Search for the cell housing the specified text and yield its (X, Y) center coordinate. 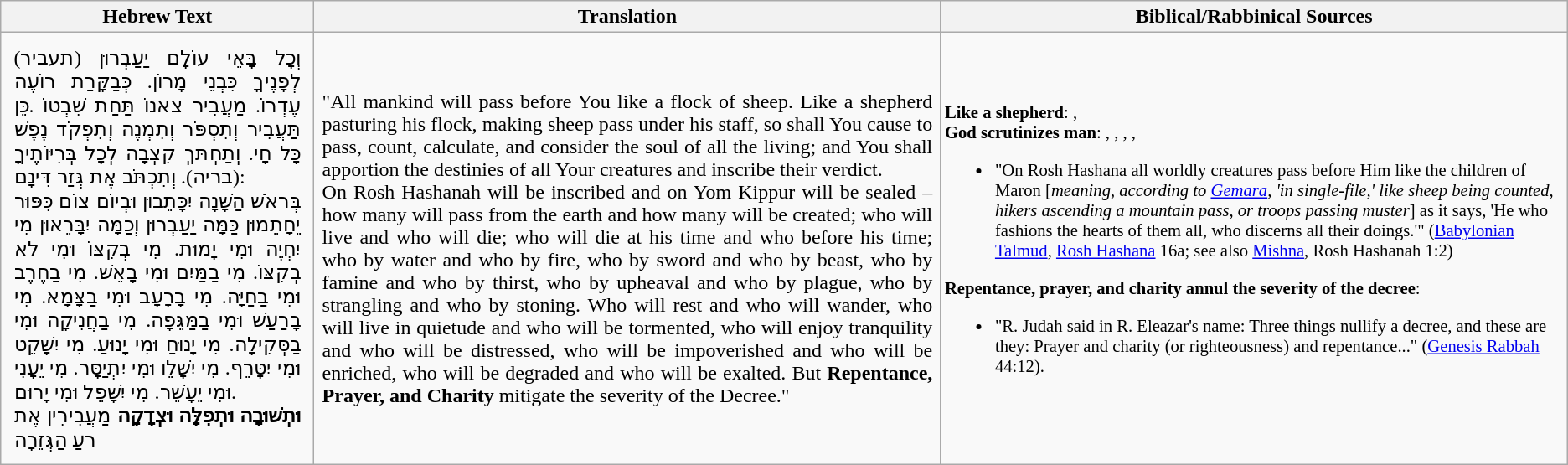
Translation (627, 17)
Biblical/Rabbinical Sources (1254, 17)
Hebrew Text (157, 17)
